Search for the cell housing the specified text and yield its [x, y] center coordinate. 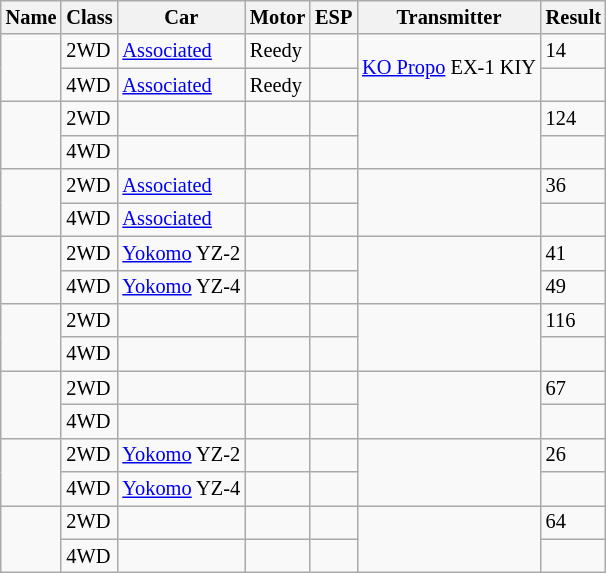
36 [574, 186]
ESP [334, 17]
41 [574, 253]
124 [574, 118]
Motor [278, 17]
Name [32, 17]
67 [574, 388]
49 [574, 287]
14 [574, 51]
26 [574, 455]
64 [574, 522]
Result [574, 17]
Car [182, 17]
KO Propo EX-1 KIY [449, 68]
Transmitter [449, 17]
116 [574, 320]
Class [89, 17]
